Find where the given text appears and provide that cell's center as [x, y] coordinate. 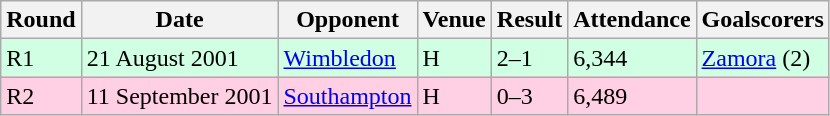
Opponent [348, 20]
R2 [41, 96]
Zamora (2) [762, 58]
Round [41, 20]
6,489 [632, 96]
6,344 [632, 58]
R1 [41, 58]
Southampton [348, 96]
21 August 2001 [180, 58]
11 September 2001 [180, 96]
Goalscorers [762, 20]
Venue [454, 20]
0–3 [529, 96]
2–1 [529, 58]
Wimbledon [348, 58]
Result [529, 20]
Date [180, 20]
Attendance [632, 20]
